Find where the given text appears and provide that cell's center as (x, y) coordinate. 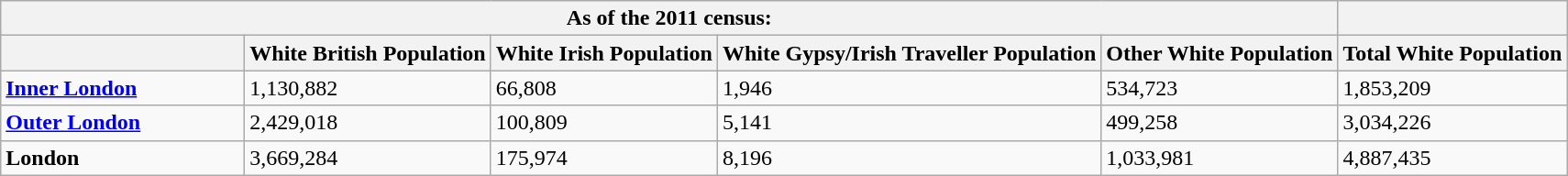
499,258 (1220, 123)
1,033,981 (1220, 158)
1,853,209 (1452, 88)
London (123, 158)
1,946 (909, 88)
66,808 (603, 88)
White Irish Population (603, 53)
4,887,435 (1452, 158)
2,429,018 (368, 123)
8,196 (909, 158)
1,130,882 (368, 88)
As of the 2011 census: (669, 18)
Outer London (123, 123)
White Gypsy/Irish Traveller Population (909, 53)
3,669,284 (368, 158)
175,974 (603, 158)
White British Population (368, 53)
3,034,226 (1452, 123)
Inner London (123, 88)
100,809 (603, 123)
Total White Population (1452, 53)
534,723 (1220, 88)
Other White Population (1220, 53)
5,141 (909, 123)
